Return (X, Y) of the center of cell containing provided text 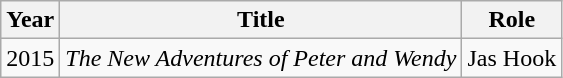
Title (261, 20)
Jas Hook (512, 58)
2015 (30, 58)
The New Adventures of Peter and Wendy (261, 58)
Year (30, 20)
Role (512, 20)
